Extract the [x, y] coordinate from the center of the cell holding the provided text.  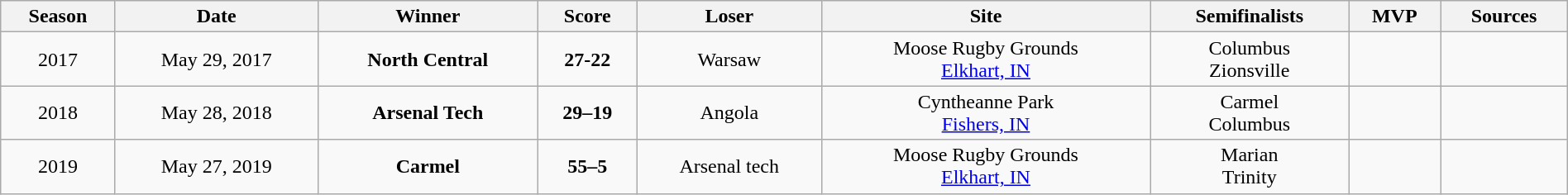
Winner [428, 17]
Cyntheanne ParkFishers, IN [986, 112]
May 29, 2017 [217, 59]
Sources [1503, 17]
Arsenal Tech [428, 112]
29–19 [587, 112]
Loser [729, 17]
MVP [1394, 17]
ColumbusZionsville [1250, 59]
May 27, 2019 [217, 167]
Score [587, 17]
27-22 [587, 59]
2019 [58, 167]
Arsenal tech [729, 167]
MarianTrinity [1250, 167]
2018 [58, 112]
55–5 [587, 167]
Angola [729, 112]
Semifinalists [1250, 17]
Date [217, 17]
Site [986, 17]
2017 [58, 59]
North Central [428, 59]
CarmelColumbus [1250, 112]
Season [58, 17]
May 28, 2018 [217, 112]
Warsaw [729, 59]
Carmel [428, 167]
